Locate the cell with the specified text and output its [X, Y] center coordinate. 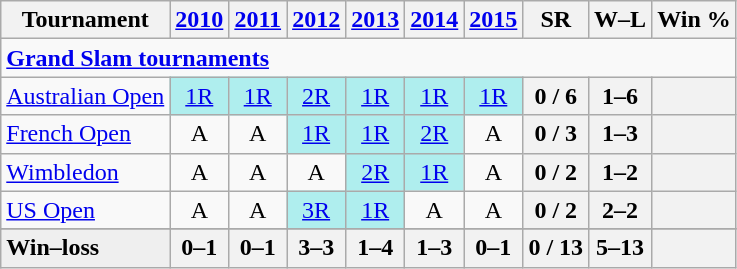
Grand Slam tournaments [369, 58]
2010 [200, 20]
0 / 3 [556, 134]
2015 [494, 20]
2012 [316, 20]
1–4 [376, 248]
2014 [434, 20]
1–2 [620, 172]
Tournament [86, 20]
2–2 [620, 210]
0 / 6 [556, 96]
SR [556, 20]
French Open [86, 134]
3R [316, 210]
Australian Open [86, 96]
0 / 13 [556, 248]
1–6 [620, 96]
Win % [694, 20]
W–L [620, 20]
2011 [258, 20]
Wimbledon [86, 172]
Win–loss [86, 248]
5–13 [620, 248]
2013 [376, 20]
US Open [86, 210]
3–3 [316, 248]
